For the text-containing cell, return its midpoint in (x, y) coordinate format. 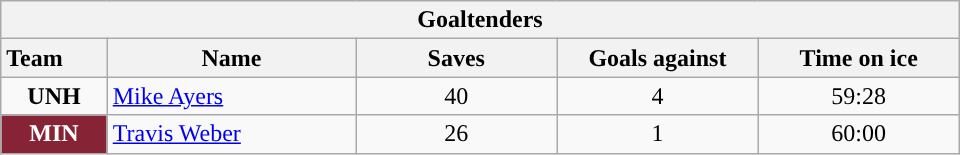
Travis Weber (231, 134)
Mike Ayers (231, 96)
Team (54, 58)
59:28 (858, 96)
Saves (456, 58)
4 (658, 96)
UNH (54, 96)
MIN (54, 134)
Name (231, 58)
40 (456, 96)
Goals against (658, 58)
Goaltenders (480, 20)
26 (456, 134)
Time on ice (858, 58)
60:00 (858, 134)
1 (658, 134)
